Extract the (x, y) coordinate from the center of the cell holding the provided text.  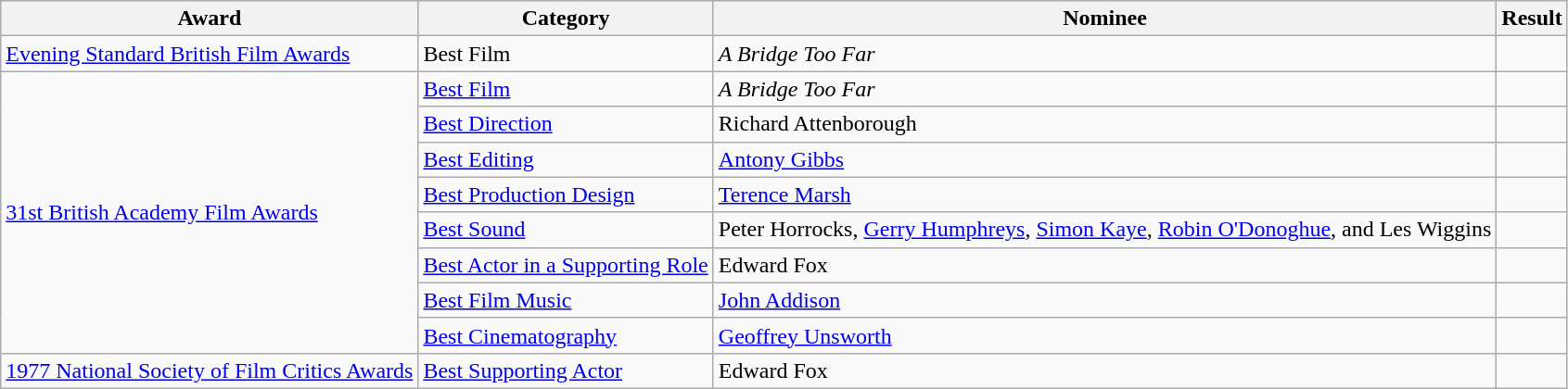
Best Editing (566, 159)
Best Production Design (566, 194)
Best Direction (566, 124)
Best Cinematography (566, 335)
Nominee (1105, 19)
Terence Marsh (1105, 194)
Richard Attenborough (1105, 124)
Best Actor in a Supporting Role (566, 265)
John Addison (1105, 300)
Geoffrey Unsworth (1105, 335)
Award (210, 19)
1977 National Society of Film Critics Awards (210, 370)
Peter Horrocks, Gerry Humphreys, Simon Kaye, Robin O'Donoghue, and Les Wiggins (1105, 230)
Result (1532, 19)
Category (566, 19)
Evening Standard British Film Awards (210, 54)
Best Sound (566, 230)
Antony Gibbs (1105, 159)
Best Supporting Actor (566, 370)
31st British Academy Film Awards (210, 212)
Best Film Music (566, 300)
